Find where the given text appears and provide that cell's center as (x, y) coordinate. 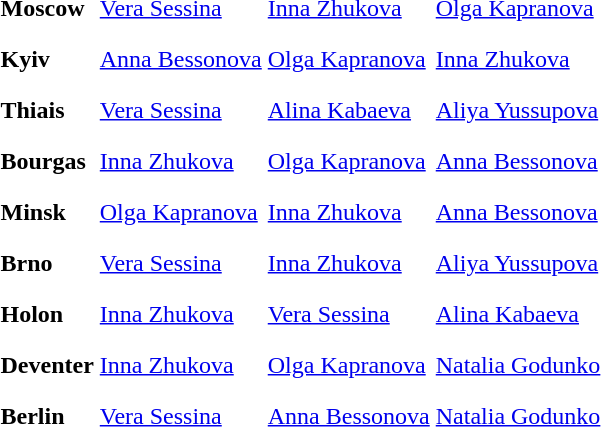
Anna Bessonova (180, 59)
Alina Kabaeva (348, 110)
